Detect which cell encompasses the target text, then output its (x, y) center coordinate. 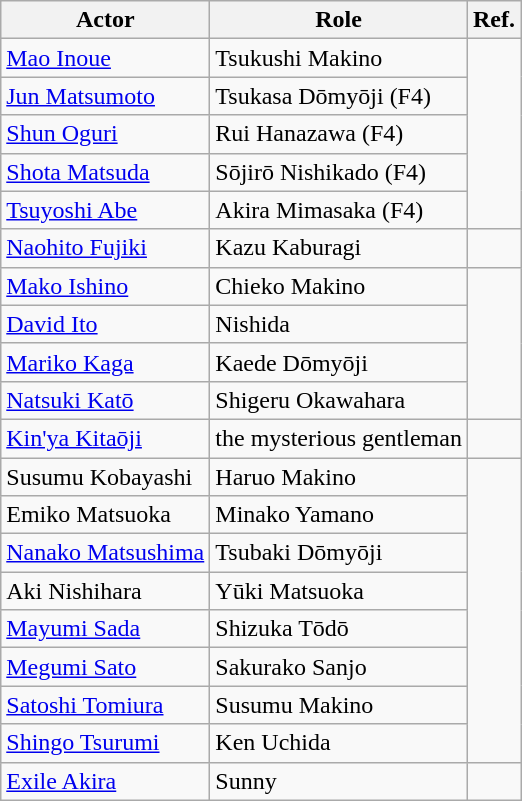
Nanako Matsushima (106, 553)
Yūki Matsuoka (339, 591)
Sakurako Sanjo (339, 667)
Kin'ya Kitaōji (106, 438)
Nishida (339, 324)
Role (339, 20)
Shota Matsuda (106, 172)
Exile Akira (106, 781)
the mysterious gentleman (339, 438)
Mariko Kaga (106, 362)
Aki Nishihara (106, 591)
Emiko Matsuoka (106, 515)
Susumu Kobayashi (106, 477)
Naohito Fujiki (106, 248)
Haruo Makino (339, 477)
Rui Hanazawa (F4) (339, 134)
Natsuki Katō (106, 400)
David Ito (106, 324)
Shigeru Okawahara (339, 400)
Kazu Kaburagi (339, 248)
Kaede Dōmyōji (339, 362)
Satoshi Tomiura (106, 705)
Megumi Sato (106, 667)
Tsubaki Dōmyōji (339, 553)
Mayumi Sada (106, 629)
Actor (106, 20)
Jun Matsumoto (106, 96)
Tsuyoshi Abe (106, 210)
Shizuka Tōdō (339, 629)
Shingo Tsurumi (106, 743)
Akira Mimasaka (F4) (339, 210)
Sunny (339, 781)
Minako Yamano (339, 515)
Tsukasa Dōmyōji (F4) (339, 96)
Ken Uchida (339, 743)
Sōjirō Nishikado (F4) (339, 172)
Ref. (494, 20)
Tsukushi Makino (339, 58)
Shun Oguri (106, 134)
Susumu Makino (339, 705)
Mao Inoue (106, 58)
Chieko Makino (339, 286)
Mako Ishino (106, 286)
